From the cell containing the given text, extract its center point as (X, Y) coordinate. 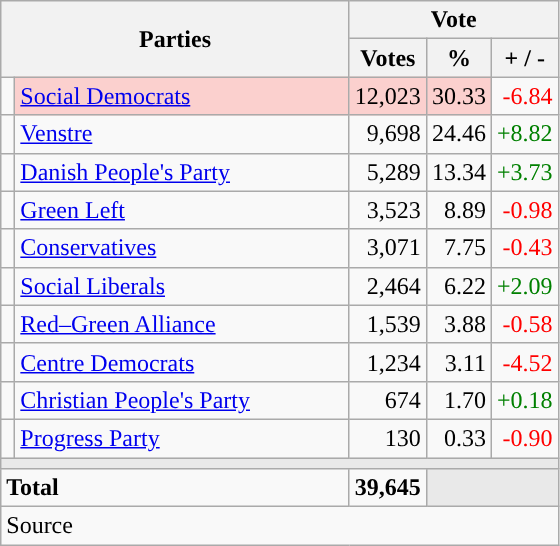
6.22 (458, 286)
+0.18 (524, 400)
9,698 (388, 134)
1,234 (388, 362)
Danish People's Party (182, 172)
-6.84 (524, 96)
39,645 (388, 488)
Parties (176, 39)
Progress Party (182, 438)
0.33 (458, 438)
1.70 (458, 400)
Source (280, 526)
3.88 (458, 324)
Venstre (182, 134)
12,023 (388, 96)
+8.82 (524, 134)
-0.98 (524, 210)
Christian People's Party (182, 400)
Vote (454, 20)
Green Left (182, 210)
-0.58 (524, 324)
674 (388, 400)
Social Liberals (182, 286)
3,071 (388, 248)
7.75 (458, 248)
+2.09 (524, 286)
% (458, 58)
130 (388, 438)
24.46 (458, 134)
Social Democrats (182, 96)
Centre Democrats (182, 362)
5,289 (388, 172)
Conservatives (182, 248)
Total (176, 488)
+3.73 (524, 172)
2,464 (388, 286)
8.89 (458, 210)
30.33 (458, 96)
Red–Green Alliance (182, 324)
13.34 (458, 172)
-4.52 (524, 362)
3.11 (458, 362)
Votes (388, 58)
+ / - (524, 58)
1,539 (388, 324)
3,523 (388, 210)
-0.43 (524, 248)
-0.90 (524, 438)
